From the cell containing the given text, extract its center point as [X, Y] coordinate. 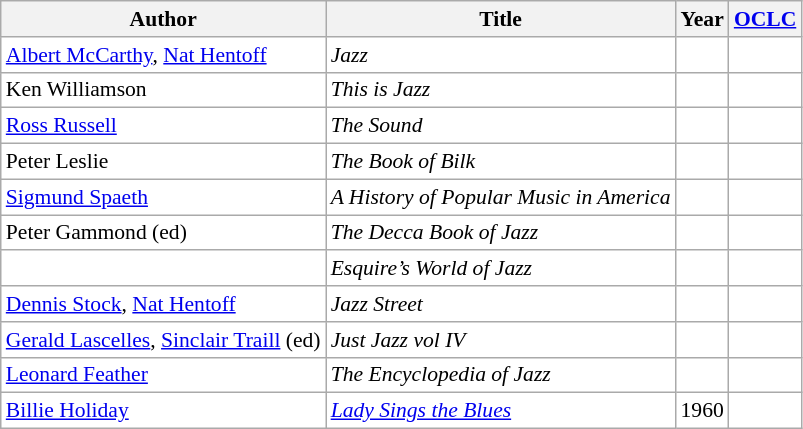
Leonard Feather [164, 375]
OCLC [765, 19]
1960 [702, 411]
Billie Holiday [164, 411]
Peter Gammond (ed) [164, 233]
A History of Popular Music in America [501, 197]
The Book of Bilk [501, 162]
Title [501, 19]
Esquire’s World of Jazz [501, 269]
Just Jazz vol IV [501, 340]
Ross Russell [164, 126]
Gerald Lascelles, Sinclair Traill (ed) [164, 340]
Albert McCarthy, Nat Hentoff [164, 55]
The Encyclopedia of Jazz [501, 375]
Sigmund Spaeth [164, 197]
The Sound [501, 126]
Dennis Stock, Nat Hentoff [164, 304]
Year [702, 19]
Peter Leslie [164, 162]
Lady Sings the Blues [501, 411]
Jazz Street [501, 304]
This is Jazz [501, 90]
Ken Williamson [164, 90]
The Decca Book of Jazz [501, 233]
Jazz [501, 55]
Author [164, 19]
